Provide the [X, Y] coordinate of the cell's center where the given text is located.  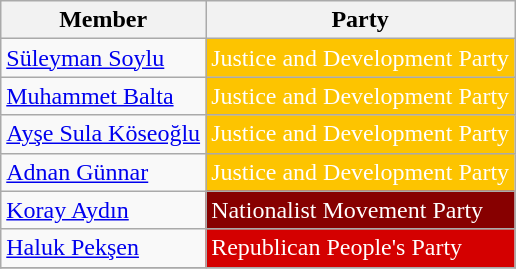
Süleyman Soylu [104, 58]
Muhammet Balta [104, 96]
Haluk Pekşen [104, 248]
Adnan Günnar [104, 172]
Nationalist Movement Party [360, 210]
Koray Aydın [104, 210]
Member [104, 20]
Ayşe Sula Köseoğlu [104, 134]
Party [360, 20]
Republican People's Party [360, 248]
